Return (x, y) of the center of cell containing provided text 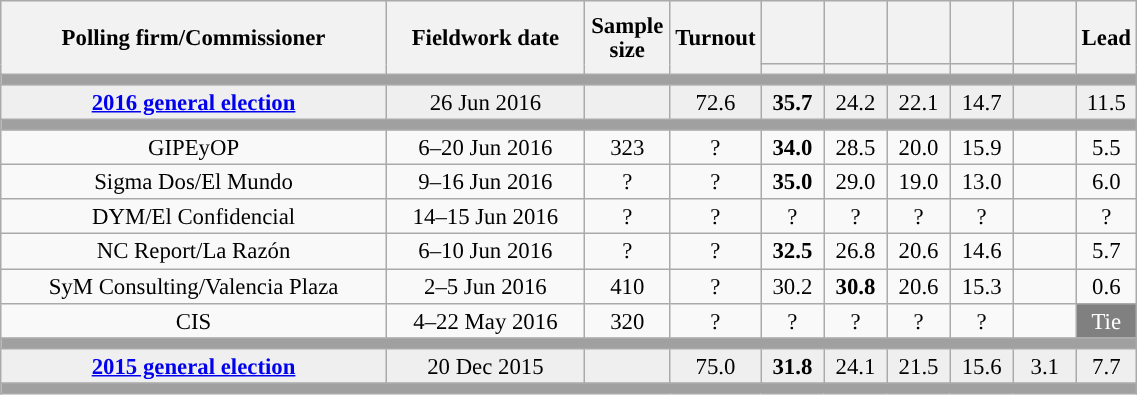
30.8 (856, 286)
29.0 (856, 182)
410 (627, 286)
20 Dec 2015 (485, 366)
Fieldwork date (485, 38)
DYM/El Confidencial (194, 218)
22.1 (918, 102)
320 (627, 320)
35.7 (792, 102)
20.0 (918, 148)
6–20 Jun 2016 (485, 148)
3.1 (1044, 366)
11.5 (1106, 102)
35.0 (792, 182)
6.0 (1106, 182)
28.5 (856, 148)
26 Jun 2016 (485, 102)
NC Report/La Razón (194, 252)
7.7 (1106, 366)
19.0 (918, 182)
2–5 Jun 2016 (485, 286)
2016 general election (194, 102)
32.5 (792, 252)
14.7 (982, 102)
15.3 (982, 286)
Turnout (716, 38)
CIS (194, 320)
75.0 (716, 366)
14–15 Jun 2016 (485, 218)
Polling firm/Commissioner (194, 38)
72.6 (716, 102)
323 (627, 148)
24.1 (856, 366)
24.2 (856, 102)
Sample size (627, 38)
14.6 (982, 252)
30.2 (792, 286)
15.9 (982, 148)
9–16 Jun 2016 (485, 182)
4–22 May 2016 (485, 320)
Tie (1106, 320)
GIPEyOP (194, 148)
13.0 (982, 182)
15.6 (982, 366)
SyM Consulting/Valencia Plaza (194, 286)
0.6 (1106, 286)
31.8 (792, 366)
Lead (1106, 38)
21.5 (918, 366)
6–10 Jun 2016 (485, 252)
Sigma Dos/El Mundo (194, 182)
5.5 (1106, 148)
26.8 (856, 252)
5.7 (1106, 252)
2015 general election (194, 366)
34.0 (792, 148)
